Pinpoint the cell where the given text exists, returning its [X, Y] midpoint coordinate. 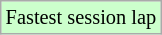
Fastest session lap [81, 17]
